Capture the cell that displays the provided text and extract its [X, Y] central coordinate. 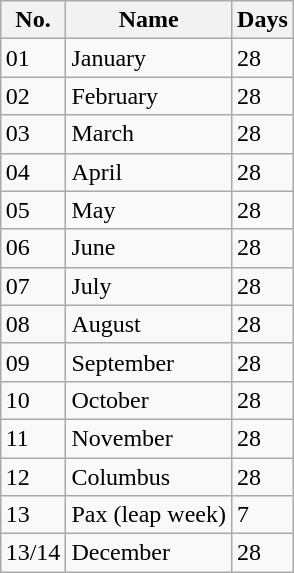
10 [33, 400]
February [149, 96]
June [149, 248]
December [149, 553]
March [149, 134]
05 [33, 210]
January [149, 58]
01 [33, 58]
September [149, 362]
Days [263, 20]
May [149, 210]
April [149, 172]
13/14 [33, 553]
12 [33, 477]
Columbus [149, 477]
August [149, 324]
7 [263, 515]
November [149, 438]
06 [33, 248]
02 [33, 96]
Name [149, 20]
October [149, 400]
July [149, 286]
04 [33, 172]
11 [33, 438]
Pax (leap week) [149, 515]
13 [33, 515]
09 [33, 362]
No. [33, 20]
08 [33, 324]
03 [33, 134]
07 [33, 286]
